From the cell containing the given text, extract its center point as [x, y] coordinate. 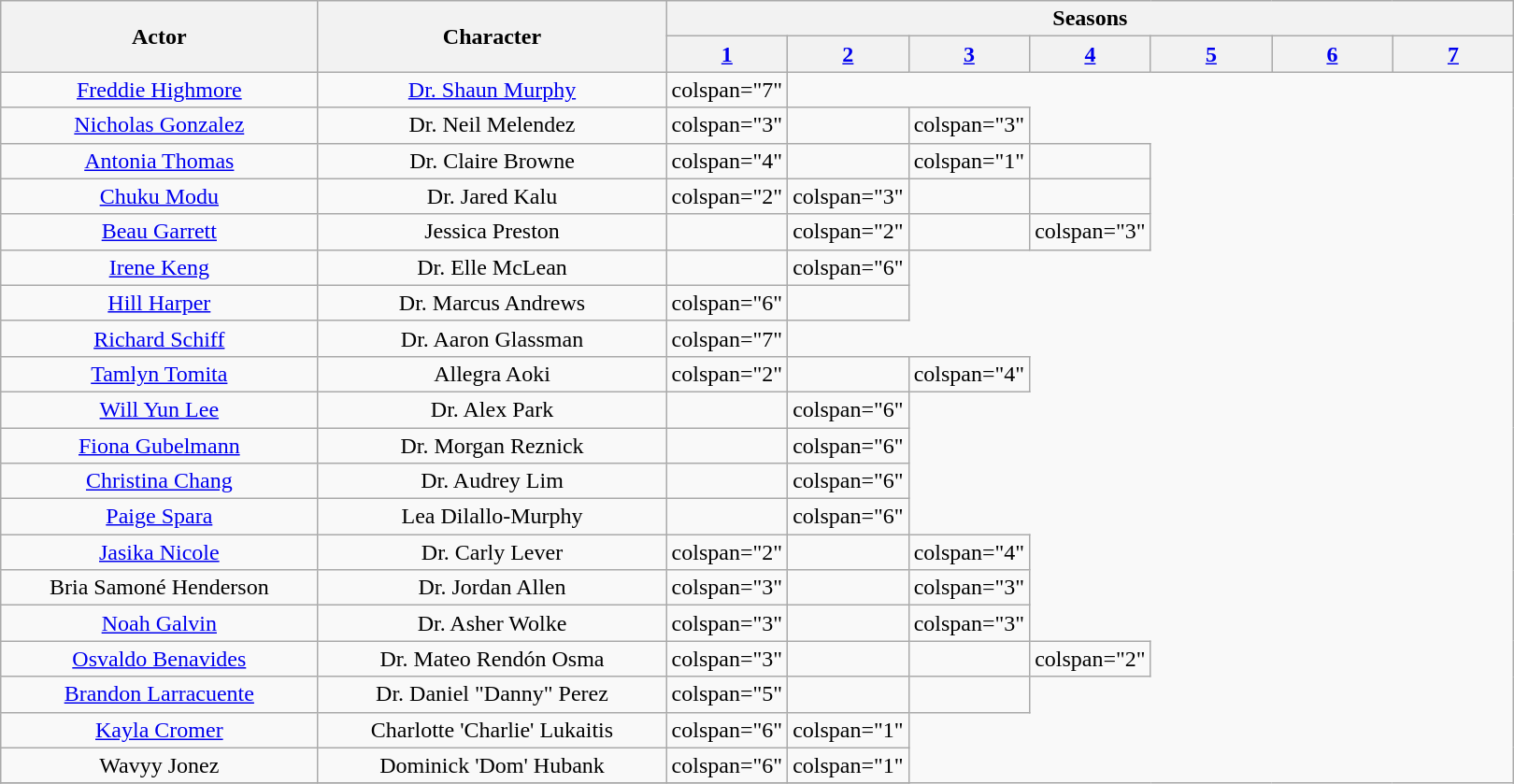
Charlotte 'Charlie' Lukaitis [492, 730]
Allegra Aoki [492, 374]
Paige Spara [159, 517]
Actor [159, 36]
Dominick 'Dom' Hubank [492, 765]
Jasika Nicole [159, 552]
Dr. Mateo Rendón Osma [492, 659]
Fiona Gubelmann [159, 446]
5 [1211, 54]
7 [1453, 54]
Nicholas Gonzalez [159, 125]
Chuku Modu [159, 196]
Dr. Jordan Allen [492, 588]
Dr. Shaun Murphy [492, 90]
Hill Harper [159, 303]
Character [492, 36]
Kayla Cromer [159, 730]
Dr. Carly Lever [492, 552]
Christina Chang [159, 481]
Beau Garrett [159, 232]
Dr. Jared Kalu [492, 196]
Freddie Highmore [159, 90]
6 [1333, 54]
Dr. Neil Melendez [492, 125]
Dr. Daniel "Danny" Perez [492, 694]
Dr. Audrey Lim [492, 481]
Antonia Thomas [159, 161]
Brandon Larracuente [159, 694]
Irene Keng [159, 267]
Dr. Marcus Andrews [492, 303]
Dr. Claire Browne [492, 161]
Jessica Preston [492, 232]
Will Yun Lee [159, 409]
Seasons [1090, 19]
Dr. Alex Park [492, 409]
Dr. Morgan Reznick [492, 446]
Lea Dilallo-Murphy [492, 517]
colspan="5" [727, 694]
Osvaldo Benavides [159, 659]
2 [849, 54]
3 [969, 54]
Bria Samoné Henderson [159, 588]
Dr. Asher Wolke [492, 623]
4 [1091, 54]
1 [727, 54]
Noah Galvin [159, 623]
Dr. Elle McLean [492, 267]
Wavyy Jonez [159, 765]
Tamlyn Tomita [159, 374]
Dr. Aaron Glassman [492, 338]
Richard Schiff [159, 338]
